Locate the cell with the specified text and output its [x, y] center coordinate. 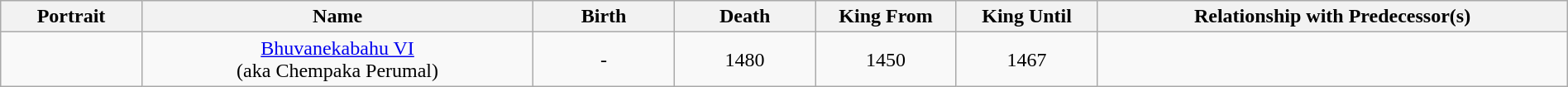
King From [886, 17]
Portrait [71, 17]
1480 [744, 60]
Bhuvanekabahu VI(aka Chempaka Perumal) [337, 60]
Name [337, 17]
Relationship with Predecessor(s) [1332, 17]
- [604, 60]
1467 [1026, 60]
1450 [886, 60]
Birth [604, 17]
King Until [1026, 17]
Death [744, 17]
